Return the [X, Y] coordinate for the center point of the cell that contains the specified text.  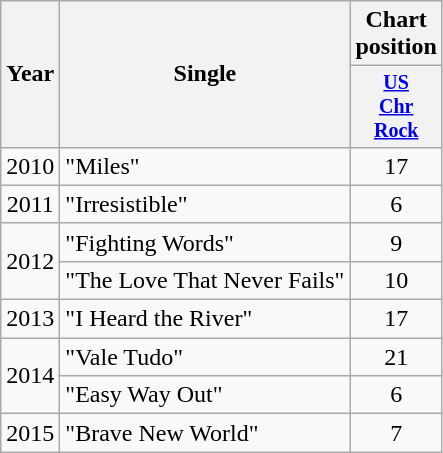
2015 [30, 433]
21 [396, 357]
"The Love That Never Fails" [205, 280]
2010 [30, 166]
"I Heard the River" [205, 319]
Year [30, 74]
"Miles" [205, 166]
Single [205, 74]
"Brave New World" [205, 433]
USChr Rock [396, 106]
"Fighting Words" [205, 242]
"Vale Tudo" [205, 357]
7 [396, 433]
2011 [30, 204]
"Irresistible" [205, 204]
10 [396, 280]
Chart position [396, 34]
2012 [30, 261]
9 [396, 242]
2014 [30, 376]
2013 [30, 319]
"Easy Way Out" [205, 395]
